Extract the (X, Y) coordinate from the center of the cell holding the provided text.  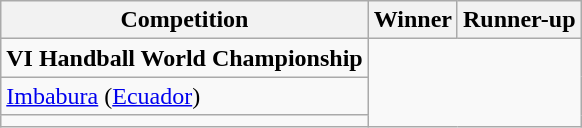
Winner (412, 20)
VI Handball World Championship (184, 58)
Imbabura (Ecuador) (184, 96)
Competition (184, 20)
Runner-up (519, 20)
